Output the (X, Y) coordinate of the center of the cell containing the given text.  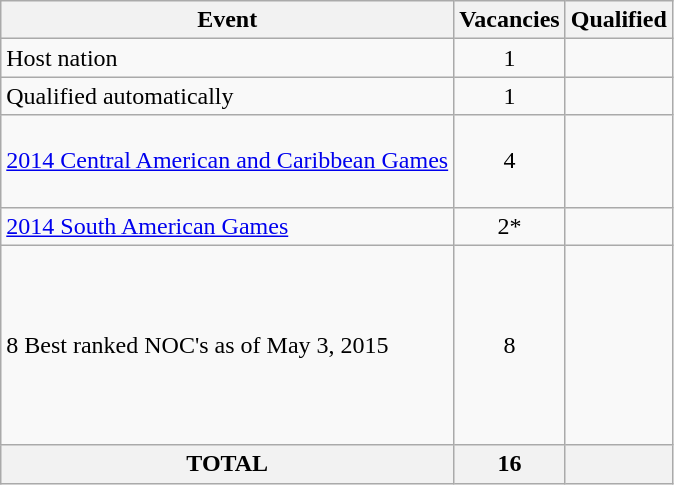
16 (510, 464)
TOTAL (228, 464)
Qualified (618, 20)
8 (510, 345)
4 (510, 161)
2014 Central American and Caribbean Games (228, 161)
Qualified automatically (228, 96)
2* (510, 226)
2014 South American Games (228, 226)
Event (228, 20)
Host nation (228, 58)
8 Best ranked NOC's as of May 3, 2015 (228, 345)
Vacancies (510, 20)
